Output the [X, Y] coordinate of the center of the cell containing the given text.  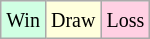
Win [24, 20]
Draw [72, 20]
Loss [126, 20]
